Pinpoint the cell where the given text exists, returning its [x, y] midpoint coordinate. 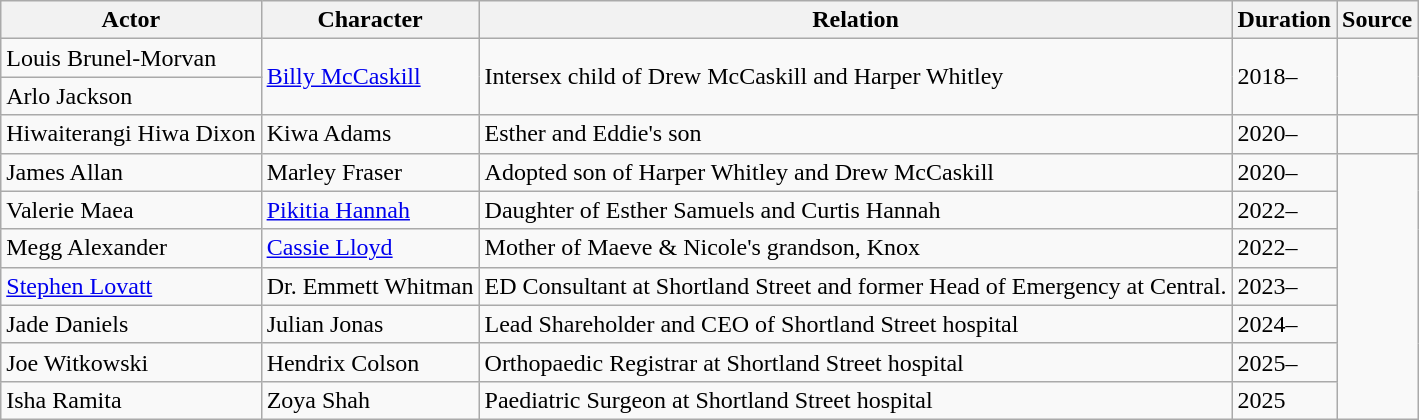
Source [1376, 20]
James Allan [131, 172]
Isha Ramita [131, 400]
Mother of Maeve & Nicole's grandson, Knox [856, 248]
Hendrix Colson [370, 362]
Billy McCaskill [370, 77]
Actor [131, 20]
Julian Jonas [370, 324]
2025 [1284, 400]
Paediatric Surgeon at Shortland Street hospital [856, 400]
Stephen Lovatt [131, 286]
Louis Brunel-Morvan [131, 58]
ED Consultant at Shortland Street and former Head of Emergency at Central. [856, 286]
2025– [1284, 362]
Daughter of Esther Samuels and Curtis Hannah [856, 210]
Marley Fraser [370, 172]
Joe Witkowski [131, 362]
Valerie Maea [131, 210]
Dr. Emmett Whitman [370, 286]
Orthopaedic Registrar at Shortland Street hospital [856, 362]
Cassie Lloyd [370, 248]
Adopted son of Harper Whitley and Drew McCaskill [856, 172]
Arlo Jackson [131, 96]
Intersex child of Drew McCaskill and Harper Whitley [856, 77]
Relation [856, 20]
2024– [1284, 324]
Kiwa Adams [370, 134]
2023– [1284, 286]
Pikitia Hannah [370, 210]
Lead Shareholder and CEO of Shortland Street hospital [856, 324]
Zoya Shah [370, 400]
Duration [1284, 20]
Character [370, 20]
Hiwaiterangi Hiwa Dixon [131, 134]
Esther and Eddie's son [856, 134]
Jade Daniels [131, 324]
2018– [1284, 77]
Megg Alexander [131, 248]
